Capture the cell that displays the provided text and extract its [X, Y] central coordinate. 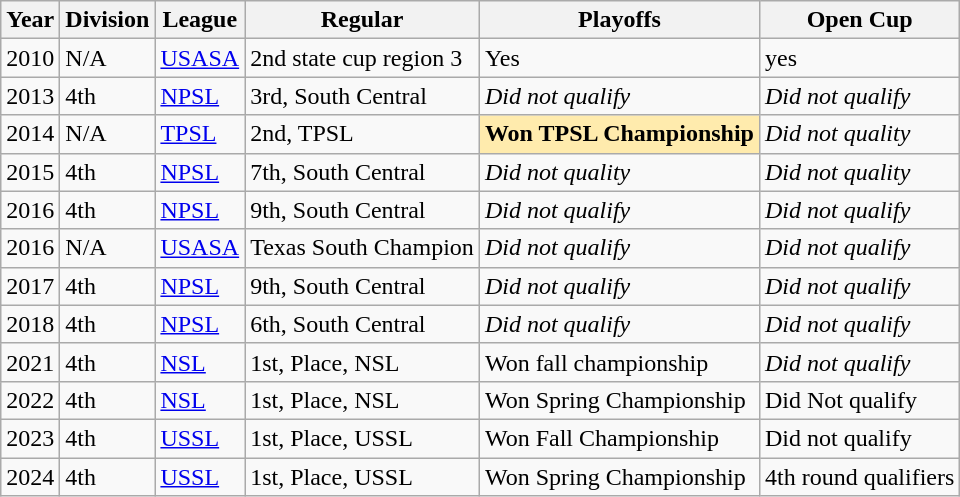
Yes [619, 58]
4th round qualifiers [859, 477]
2nd, TPSL [362, 134]
2014 [30, 134]
Won Fall Championship [619, 438]
Open Cup [859, 20]
2021 [30, 362]
6th, South Central [362, 324]
2018 [30, 324]
2022 [30, 400]
League [200, 20]
2015 [30, 172]
Texas South Champion [362, 248]
2013 [30, 96]
Division [108, 20]
Won fall championship [619, 362]
2024 [30, 477]
2023 [30, 438]
2017 [30, 286]
2nd state cup region 3 [362, 58]
3rd, South Central [362, 96]
yes [859, 58]
7th, South Central [362, 172]
Year [30, 20]
Regular [362, 20]
Playoffs [619, 20]
Did Not qualify [859, 400]
Won TPSL Championship [619, 134]
2010 [30, 58]
TPSL [200, 134]
